Identify which cell holds the provided text, then report its [x, y] central coordinate. 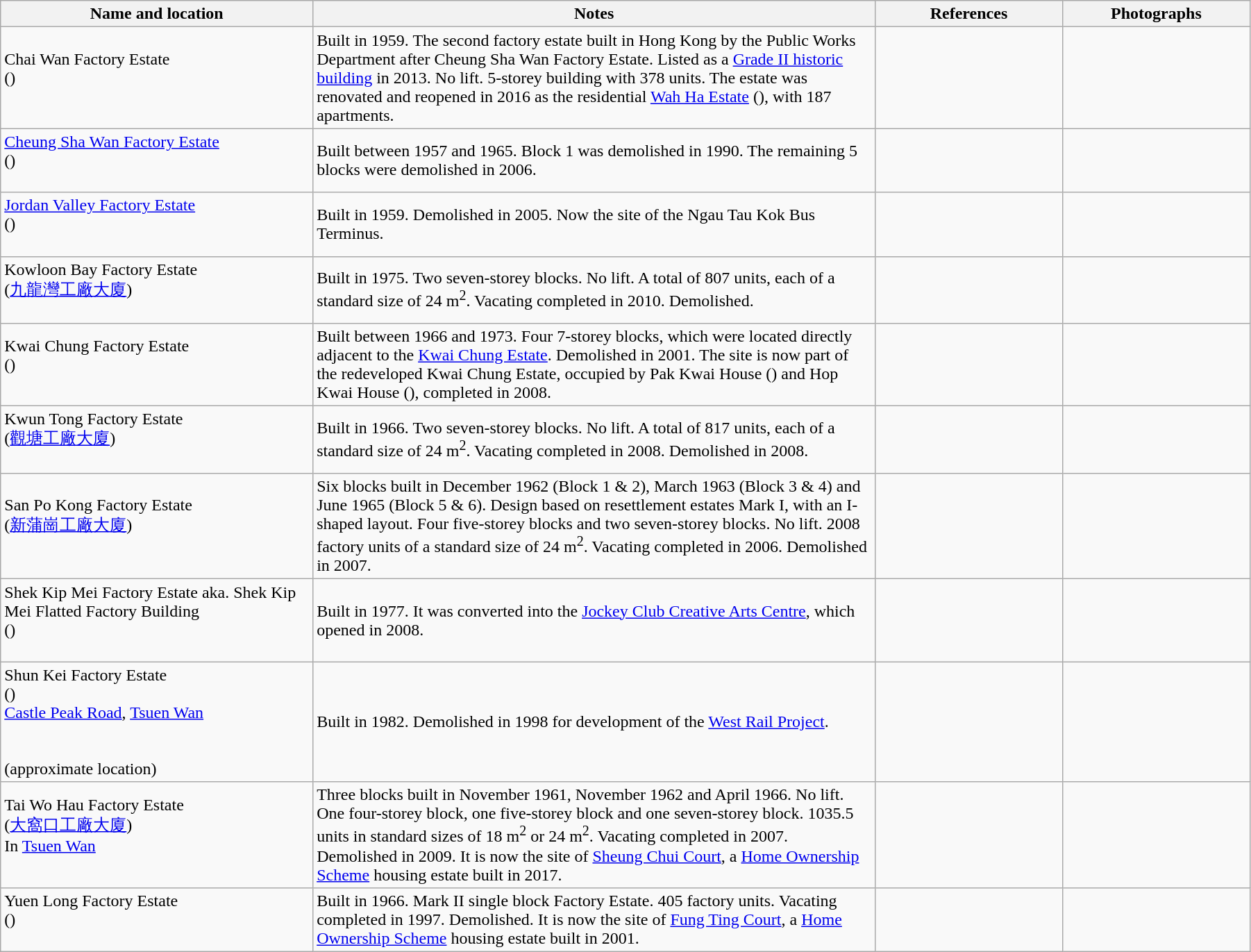
Built in 1959. Demolished in 2005. Now the site of the Ngau Tau Kok Bus Terminus. [594, 224]
Shun Kei Factory Estate()Castle Peak Road, Tsuen Wan(approximate location) [157, 722]
Jordan Valley Factory Estate() [157, 224]
Kwai Chung Factory Estate() [157, 365]
References [969, 14]
Tai Wo Hau Factory Estate(大窩口工廠大廈)In Tsuen Wan [157, 835]
Kwun Tong Factory Estate(觀塘工廠大廈) [157, 440]
Chai Wan Factory Estate() [157, 78]
Built in 1975. Two seven-storey blocks. No lift. A total of 807 units, each of a standard size of 24 m2. Vacating completed in 2010. Demolished. [594, 290]
Photographs [1156, 14]
Built in 1982. Demolished in 1998 for development of the West Rail Project. [594, 722]
Kowloon Bay Factory Estate(九龍灣工廠大廈) [157, 290]
Name and location [157, 14]
Cheung Sha Wan Factory Estate() [157, 160]
Notes [594, 14]
Shek Kip Mei Factory Estate aka. Shek Kip Mei Flatted Factory Building() [157, 621]
Built in 1977. It was converted into the Jockey Club Creative Arts Centre, which opened in 2008. [594, 621]
San Po Kong Factory Estate(新蒲崗工廠大廈) [157, 526]
Yuen Long Factory Estate() [157, 919]
Built between 1957 and 1965. Block 1 was demolished in 1990. The remaining 5 blocks were demolished in 2006. [594, 160]
